Detect which cell encompasses the target text, then output its (X, Y) center coordinate. 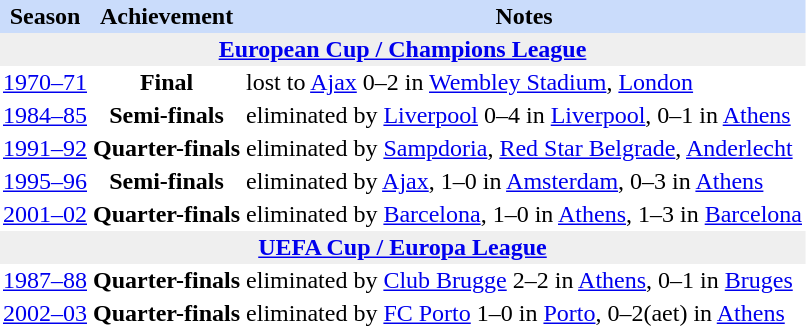
Final (166, 82)
Achievement (166, 16)
1970–71 (45, 82)
Notes (524, 16)
1987–88 (45, 280)
European Cup / Champions League (402, 50)
eliminated by Ajax, 1–0 in Amsterdam, 0–3 in Athens (524, 182)
Season (45, 16)
1991–92 (45, 148)
1984–85 (45, 116)
eliminated by Club Brugge 2–2 in Athens, 0–1 in Bruges (524, 280)
2001–02 (45, 214)
eliminated by Liverpool 0–4 in Liverpool, 0–1 in Athens (524, 116)
UEFA Cup / Europa League (402, 248)
eliminated by Sampdoria, Red Star Belgrade, Anderlecht (524, 148)
eliminated by Barcelona, 1–0 in Athens, 1–3 in Barcelona (524, 214)
lost to Ajax 0–2 in Wembley Stadium, London (524, 82)
1995–96 (45, 182)
